Extract the [x, y] coordinate from the center of the cell holding the provided text.  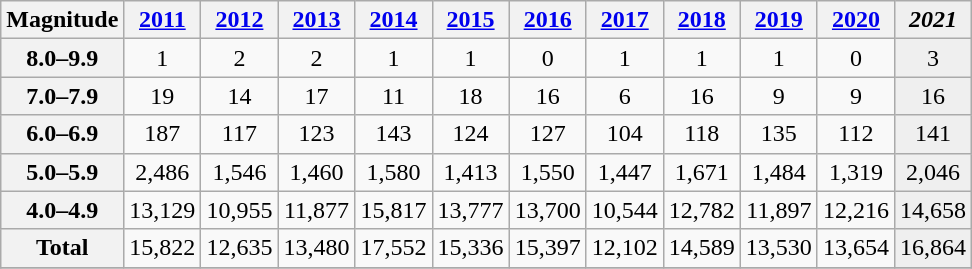
14,589 [702, 248]
127 [548, 134]
143 [394, 134]
13,777 [470, 210]
11,897 [778, 210]
11,877 [316, 210]
12,635 [240, 248]
12,782 [702, 210]
2017 [624, 20]
6 [624, 96]
2016 [548, 20]
123 [316, 134]
10,544 [624, 210]
17 [316, 96]
2013 [316, 20]
1,460 [316, 172]
2012 [240, 20]
141 [932, 134]
187 [162, 134]
1,550 [548, 172]
2020 [856, 20]
4.0–4.9 [62, 210]
2021 [932, 20]
3 [932, 58]
16,864 [932, 248]
12,102 [624, 248]
104 [624, 134]
1,413 [470, 172]
135 [778, 134]
2,486 [162, 172]
2,046 [932, 172]
13,480 [316, 248]
Magnitude [62, 20]
8.0–9.9 [62, 58]
112 [856, 134]
1,546 [240, 172]
1,447 [624, 172]
1,484 [778, 172]
18 [470, 96]
13,700 [548, 210]
13,129 [162, 210]
15,397 [548, 248]
12,216 [856, 210]
17,552 [394, 248]
13,530 [778, 248]
6.0–6.9 [62, 134]
19 [162, 96]
5.0–5.9 [62, 172]
13,654 [856, 248]
15,336 [470, 248]
1,580 [394, 172]
14 [240, 96]
11 [394, 96]
7.0–7.9 [62, 96]
15,822 [162, 248]
14,658 [932, 210]
2018 [702, 20]
10,955 [240, 210]
1,671 [702, 172]
2011 [162, 20]
117 [240, 134]
15,817 [394, 210]
1,319 [856, 172]
124 [470, 134]
2014 [394, 20]
2019 [778, 20]
Total [62, 248]
2015 [470, 20]
118 [702, 134]
